Locate the cell with the specified text and output its [X, Y] center coordinate. 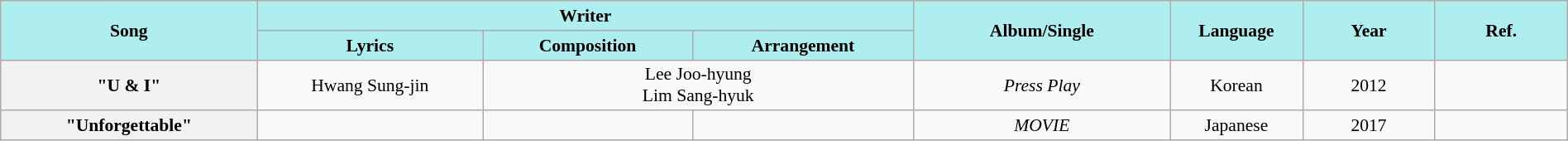
2017 [1369, 125]
Japanese [1236, 125]
Language [1236, 30]
Korean [1236, 85]
Hwang Sung-jin [370, 85]
Composition [587, 45]
Album/Single [1042, 30]
Song [129, 30]
2012 [1369, 85]
Lee Joo-hyungLim Sang-hyuk [698, 85]
Arrangement [803, 45]
MOVIE [1042, 125]
Writer [586, 16]
Year [1369, 30]
Ref. [1501, 30]
Lyrics [370, 45]
"U & I" [129, 85]
"Unforgettable" [129, 125]
Press Play [1042, 85]
